Extract the [x, y] coordinate from the center of the cell holding the provided text.  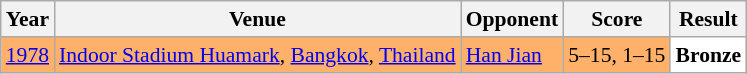
Year [28, 19]
1978 [28, 55]
Score [616, 19]
Venue [258, 19]
5–15, 1–15 [616, 55]
Indoor Stadium Huamark, Bangkok, Thailand [258, 55]
Han Jian [512, 55]
Bronze [708, 55]
Opponent [512, 19]
Result [708, 19]
